Search for the cell housing the specified text and yield its (x, y) center coordinate. 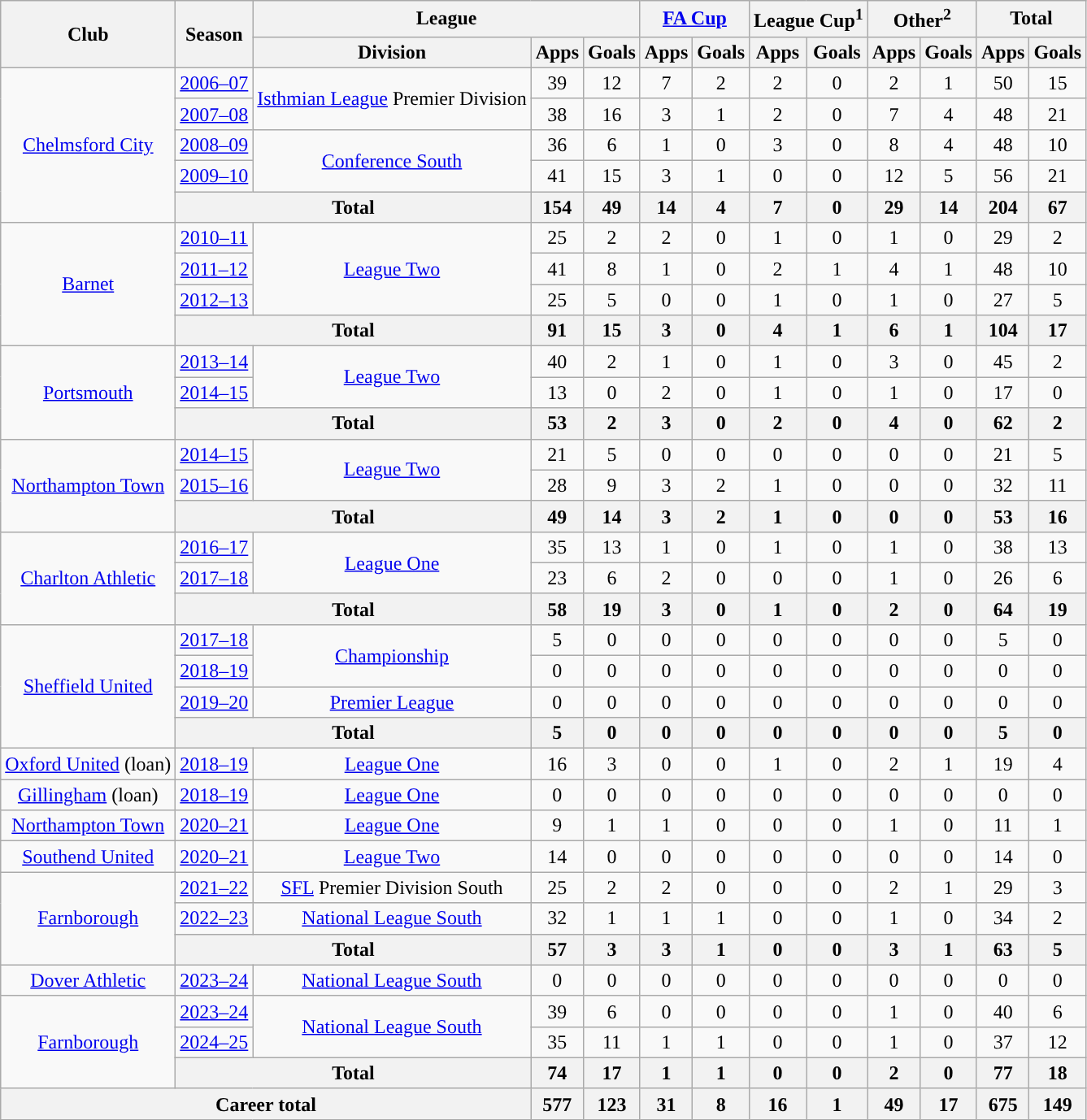
Charlton Athletic (88, 578)
31 (666, 1104)
2009–10 (215, 176)
37 (1002, 1042)
154 (557, 207)
Career total (266, 1104)
2007–08 (215, 114)
67 (1058, 207)
2006–07 (215, 83)
Conference South (392, 160)
Season (215, 34)
2013–14 (215, 362)
Club (88, 34)
League (447, 20)
28 (557, 485)
64 (1002, 609)
2010–11 (215, 238)
36 (557, 145)
2008–09 (215, 145)
56 (1002, 176)
77 (1002, 1073)
34 (1002, 918)
675 (1002, 1104)
Division (392, 52)
League Cup1 (809, 20)
SFL Premier Division South (392, 888)
57 (557, 949)
204 (1002, 207)
2019–20 (215, 702)
27 (1002, 300)
Isthmian League Premier Division (392, 98)
2011–12 (215, 269)
2016–17 (215, 547)
123 (612, 1104)
Portsmouth (88, 393)
Chelmsford City (88, 145)
Sheffield United (88, 686)
Southend United (88, 857)
74 (557, 1073)
577 (557, 1104)
23 (557, 578)
FA Cup (694, 20)
2012–13 (215, 300)
63 (1002, 949)
Other2 (922, 20)
26 (1002, 578)
2021–22 (215, 888)
Oxford United (loan) (88, 764)
45 (1002, 362)
149 (1058, 1104)
18 (1058, 1073)
Championship (392, 655)
Dover Athletic (88, 980)
2022–23 (215, 918)
Premier League (392, 702)
104 (1002, 331)
50 (1002, 83)
2015–16 (215, 485)
58 (557, 609)
2024–25 (215, 1042)
91 (557, 331)
62 (1002, 423)
Barnet (88, 284)
Gillingham (loan) (88, 795)
